Provide the [x, y] coordinate of the cell's center where the given text is located.  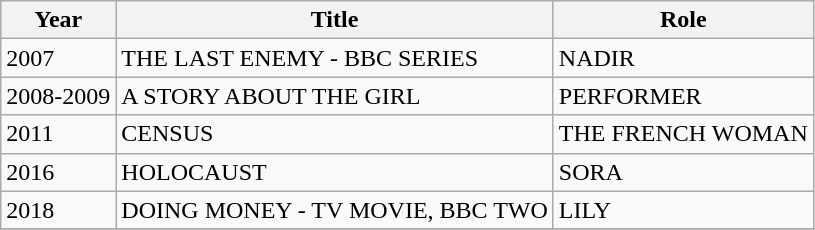
2008-2009 [58, 96]
2018 [58, 210]
CENSUS [335, 134]
HOLOCAUST [335, 172]
THE FRENCH WOMAN [683, 134]
NADIR [683, 58]
2007 [58, 58]
2011 [58, 134]
Year [58, 20]
DOING MONEY - TV MOVIE, BBC TWO [335, 210]
A STORY ABOUT THE GIRL [335, 96]
PERFORMER [683, 96]
2016 [58, 172]
Title [335, 20]
LILY [683, 210]
SORA [683, 172]
Role [683, 20]
THE LAST ENEMY - BBC SERIES [335, 58]
